Capture the cell that displays the provided text and extract its (X, Y) central coordinate. 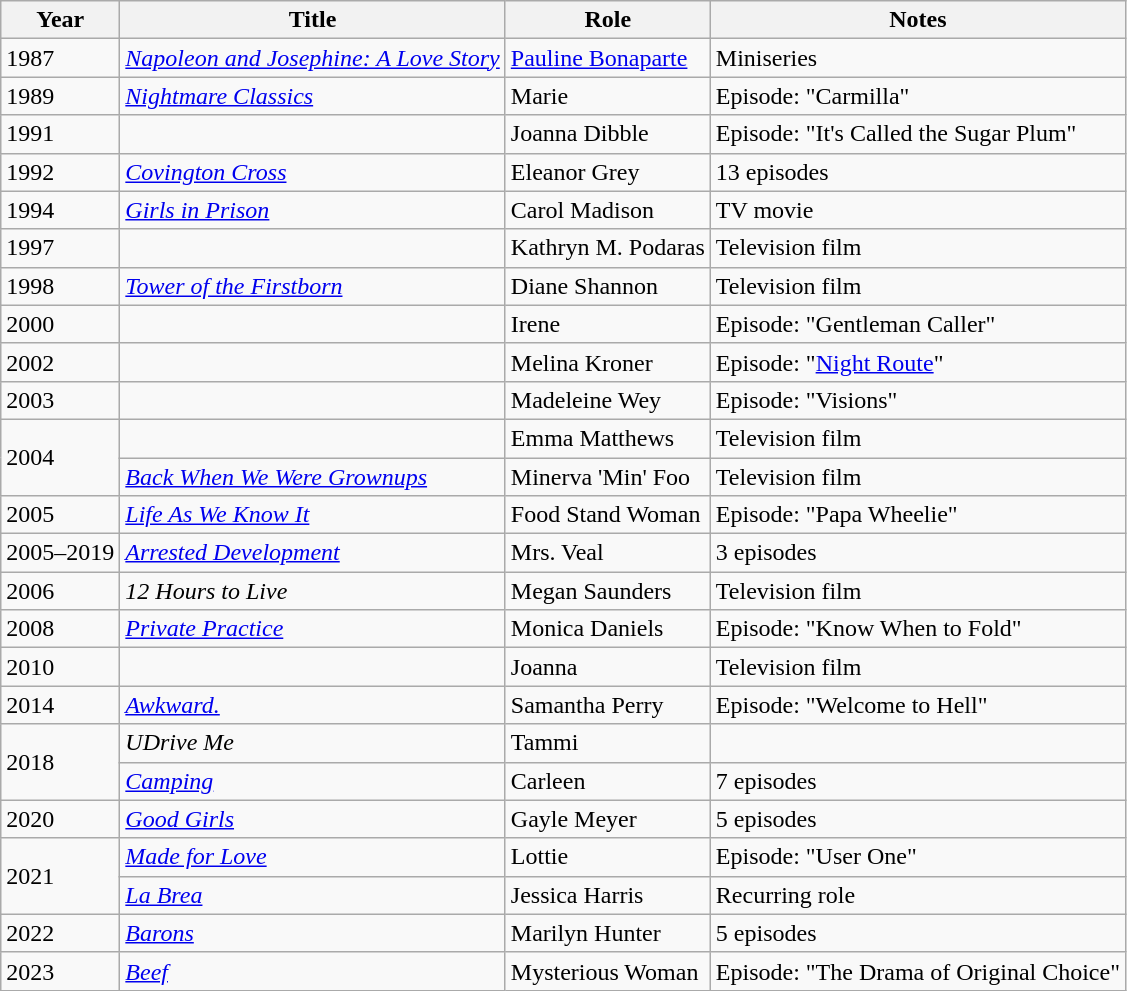
13 episodes (918, 172)
1994 (60, 210)
2000 (60, 324)
Episode: "Gentleman Caller" (918, 324)
Napoleon and Josephine: A Love Story (312, 58)
Episode: "Carmilla" (918, 96)
2023 (60, 971)
Recurring role (918, 895)
Episode: "User One" (918, 857)
1998 (60, 286)
Episode: "Papa Wheelie" (918, 515)
Samantha Perry (608, 705)
Monica Daniels (608, 629)
2002 (60, 362)
7 episodes (918, 781)
La Brea (312, 895)
2005–2019 (60, 553)
2020 (60, 819)
Year (60, 20)
Madeleine Wey (608, 400)
Episode: "The Drama of Original Choice" (918, 971)
2014 (60, 705)
Awkward. (312, 705)
Jessica Harris (608, 895)
2022 (60, 933)
Minerva 'Min' Foo (608, 477)
TV movie (918, 210)
Covington Cross (312, 172)
Tammi (608, 743)
Back When We Were Grownups (312, 477)
Episode: "Night Route" (918, 362)
Notes (918, 20)
Diane Shannon (608, 286)
Nightmare Classics (312, 96)
Camping (312, 781)
Title (312, 20)
Marie (608, 96)
2005 (60, 515)
Episode: "Visions" (918, 400)
Joanna (608, 667)
Good Girls (312, 819)
Private Practice (312, 629)
Marilyn Hunter (608, 933)
2006 (60, 591)
Tower of the Firstborn (312, 286)
1991 (60, 134)
2003 (60, 400)
Eleanor Grey (608, 172)
2008 (60, 629)
Episode: "Welcome to Hell" (918, 705)
Joanna Dibble (608, 134)
2010 (60, 667)
2004 (60, 457)
3 episodes (918, 553)
1992 (60, 172)
1997 (60, 248)
Megan Saunders (608, 591)
Irene (608, 324)
Episode: "Know When to Fold" (918, 629)
Episode: "It's Called the Sugar Plum" (918, 134)
Beef (312, 971)
Mysterious Woman (608, 971)
Carleen (608, 781)
Mrs. Veal (608, 553)
Girls in Prison (312, 210)
Food Stand Woman (608, 515)
1989 (60, 96)
Emma Matthews (608, 438)
Barons (312, 933)
Miniseries (918, 58)
2018 (60, 762)
12 Hours to Live (312, 591)
Kathryn M. Podaras (608, 248)
1987 (60, 58)
Pauline Bonaparte (608, 58)
UDrive Me (312, 743)
Life As We Know It (312, 515)
Lottie (608, 857)
Made for Love (312, 857)
Carol Madison (608, 210)
Melina Kroner (608, 362)
Role (608, 20)
Arrested Development (312, 553)
2021 (60, 876)
Gayle Meyer (608, 819)
